Output the [x, y] coordinate of the center of the cell containing the given text.  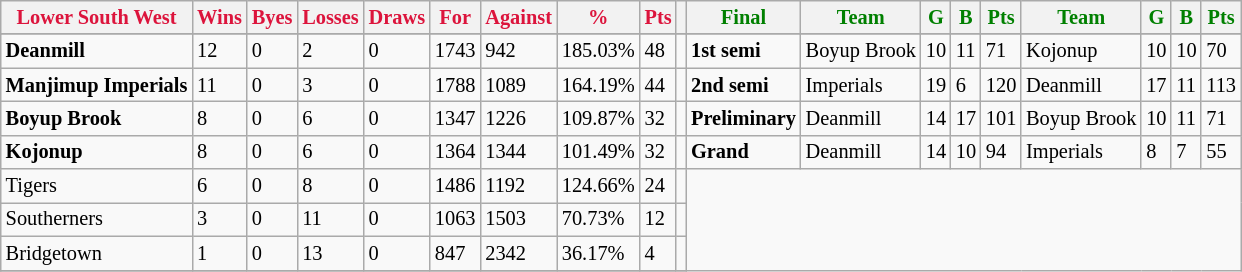
2 [330, 51]
7 [1186, 152]
70 [1220, 51]
Wins [220, 17]
Grand [744, 152]
19 [936, 85]
1226 [518, 118]
Losses [330, 17]
Bridgetown [96, 253]
94 [1001, 152]
4 [658, 253]
13 [330, 253]
1344 [518, 152]
101 [1001, 118]
1347 [455, 118]
164.19% [598, 85]
1st semi [744, 51]
1063 [455, 219]
44 [658, 85]
Final [744, 17]
Manjimup Imperials [96, 85]
120 [1001, 85]
24 [658, 186]
124.66% [598, 186]
1788 [455, 85]
1089 [518, 85]
942 [518, 51]
For [455, 17]
1 [220, 253]
2nd semi [744, 85]
109.87% [598, 118]
101.49% [598, 152]
185.03% [598, 51]
70.73% [598, 219]
Tigers [96, 186]
847 [455, 253]
1743 [455, 51]
113 [1220, 85]
1192 [518, 186]
% [598, 17]
Byes [272, 17]
Draws [397, 17]
36.17% [598, 253]
48 [658, 51]
Against [518, 17]
1486 [455, 186]
1364 [455, 152]
Southerners [96, 219]
1503 [518, 219]
Lower South West [96, 17]
55 [1220, 152]
2342 [518, 253]
Preliminary [744, 118]
